Return (X, Y) of the center of cell containing provided text 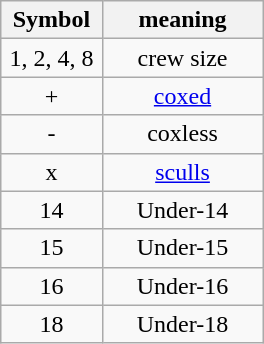
crew size (182, 58)
sculls (182, 172)
Under-15 (182, 248)
Under-16 (182, 286)
+ (52, 96)
Under-14 (182, 210)
coxless (182, 134)
15 (52, 248)
18 (52, 324)
coxed (182, 96)
x (52, 172)
meaning (182, 20)
1, 2, 4, 8 (52, 58)
Symbol (52, 20)
- (52, 134)
16 (52, 286)
Under-18 (182, 324)
14 (52, 210)
